Capture the cell that displays the provided text and extract its [x, y] central coordinate. 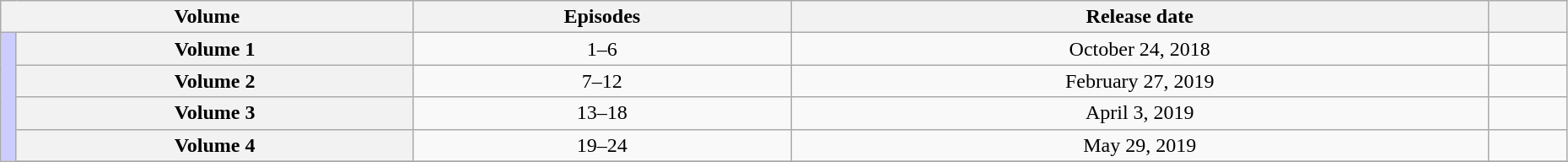
May 29, 2019 [1140, 145]
Release date [1140, 17]
February 27, 2019 [1140, 81]
Volume 3 [214, 113]
13–18 [602, 113]
October 24, 2018 [1140, 49]
Volume 2 [214, 81]
7–12 [602, 81]
Volume 1 [214, 49]
Volume [207, 17]
Volume 4 [214, 145]
19–24 [602, 145]
Episodes [602, 17]
April 3, 2019 [1140, 113]
1–6 [602, 49]
